Capture the cell that displays the provided text and extract its [x, y] central coordinate. 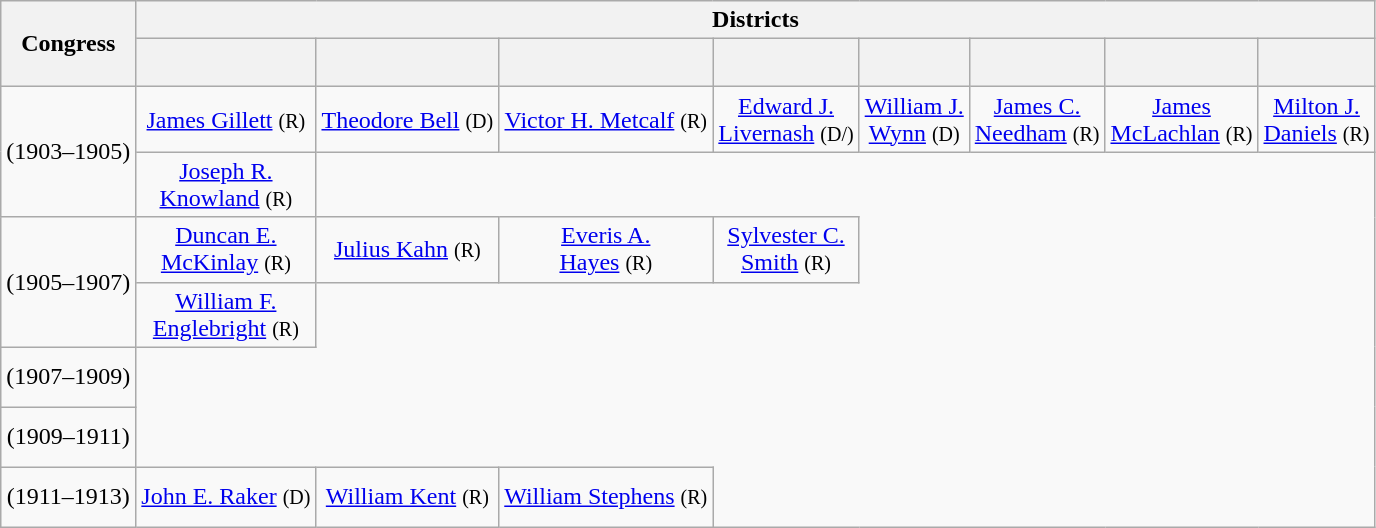
John E. Raker (D) [226, 497]
Julius Kahn (R) [408, 250]
JamesMcLachlan (R) [1182, 120]
Sylvester C.Smith (R) [786, 250]
William Stephens (R) [606, 497]
Districts [756, 20]
(1905–1907) [68, 282]
(1907–1909) [68, 377]
William J.Wynn (D) [914, 120]
Victor H. Metcalf (R) [606, 120]
James Gillett (R) [226, 120]
Milton J.Daniels (R) [1316, 120]
William F.Englebright (R) [226, 314]
Everis A.Hayes (R) [606, 250]
Duncan E.McKinlay (R) [226, 250]
James C.Needham (R) [1037, 120]
(1903–1905) [68, 152]
Theodore Bell (D) [408, 120]
Joseph R.Knowland (R) [226, 184]
William Kent (R) [408, 497]
(1909–1911) [68, 437]
(1911–1913) [68, 497]
Edward J.Livernash (D/) [786, 120]
Congress [68, 44]
